From the cell containing the given text, extract its center point as [x, y] coordinate. 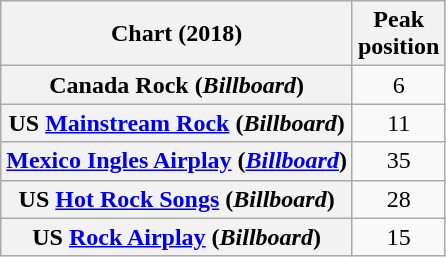
US Rock Airplay (Billboard) [177, 237]
Canada Rock (Billboard) [177, 85]
28 [398, 199]
35 [398, 161]
US Mainstream Rock (Billboard) [177, 123]
6 [398, 85]
US Hot Rock Songs (Billboard) [177, 199]
Peakposition [398, 34]
Chart (2018) [177, 34]
15 [398, 237]
11 [398, 123]
Mexico Ingles Airplay (Billboard) [177, 161]
